Find where the given text appears and provide that cell's center as [X, Y] coordinate. 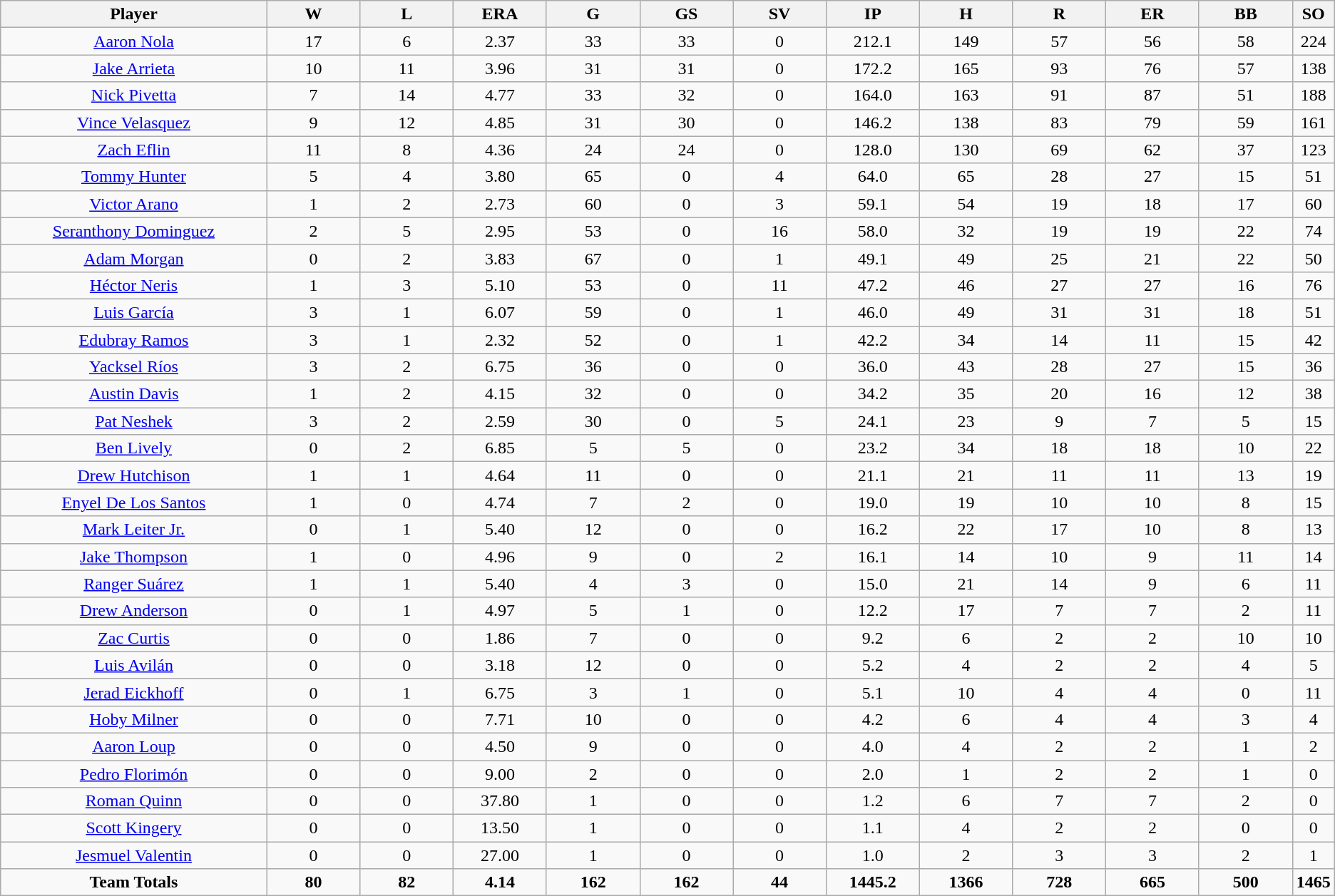
2.37 [501, 41]
2.0 [873, 773]
164.0 [873, 96]
Jesmuel Valentin [134, 855]
Vince Velasquez [134, 123]
2.73 [501, 204]
23 [966, 421]
Jerad Eickhoff [134, 692]
500 [1245, 882]
Aaron Loup [134, 746]
SV [780, 14]
Tommy Hunter [134, 177]
5.2 [873, 665]
38 [1314, 394]
4.85 [501, 123]
Mark Leiter Jr. [134, 530]
GS [686, 14]
W [314, 14]
2.32 [501, 340]
Zac Curtis [134, 638]
146.2 [873, 123]
87 [1152, 96]
4.2 [873, 719]
20 [1060, 394]
58 [1245, 41]
50 [1314, 258]
6.85 [501, 448]
Ranger Suárez [134, 584]
3.96 [501, 68]
Zach Eflin [134, 150]
80 [314, 882]
79 [1152, 123]
4.36 [501, 150]
H [966, 14]
13.50 [501, 828]
43 [966, 367]
172.2 [873, 68]
Scott Kingery [134, 828]
Luis García [134, 312]
Hoby Milner [134, 719]
24.1 [873, 421]
16.2 [873, 530]
188 [1314, 96]
4.74 [501, 503]
4.96 [501, 557]
62 [1152, 150]
Ben Lively [134, 448]
728 [1060, 882]
Drew Hutchison [134, 475]
Victor Arano [134, 204]
6.07 [501, 312]
1445.2 [873, 882]
Jake Thompson [134, 557]
224 [1314, 41]
3.83 [501, 258]
16.1 [873, 557]
ERA [501, 14]
64.0 [873, 177]
IP [873, 14]
67 [593, 258]
9.2 [873, 638]
Héctor Neris [134, 285]
R [1060, 14]
7.71 [501, 719]
3.18 [501, 665]
Aaron Nola [134, 41]
83 [1060, 123]
3.80 [501, 177]
15.0 [873, 584]
1.86 [501, 638]
25 [1060, 258]
47.2 [873, 285]
52 [593, 340]
ER [1152, 14]
Adam Morgan [134, 258]
42.2 [873, 340]
46 [966, 285]
9.00 [501, 773]
Austin Davis [134, 394]
665 [1152, 882]
36.0 [873, 367]
Pat Neshek [134, 421]
Roman Quinn [134, 801]
161 [1314, 123]
4.15 [501, 394]
Player [134, 14]
Jake Arrieta [134, 68]
27.00 [501, 855]
46.0 [873, 312]
49.1 [873, 258]
4.97 [501, 611]
163 [966, 96]
2.59 [501, 421]
23.2 [873, 448]
1.1 [873, 828]
21.1 [873, 475]
L [406, 14]
12.2 [873, 611]
35 [966, 394]
56 [1152, 41]
44 [780, 882]
123 [1314, 150]
4.0 [873, 746]
37.80 [501, 801]
Seranthony Dominguez [134, 231]
58.0 [873, 231]
93 [1060, 68]
130 [966, 150]
82 [406, 882]
42 [1314, 340]
4.64 [501, 475]
2.95 [501, 231]
Edubray Ramos [134, 340]
34.2 [873, 394]
5.10 [501, 285]
1.0 [873, 855]
128.0 [873, 150]
1465 [1314, 882]
Enyel De Los Santos [134, 503]
Drew Anderson [134, 611]
19.0 [873, 503]
BB [1245, 14]
54 [966, 204]
Luis Avilán [134, 665]
165 [966, 68]
91 [1060, 96]
SO [1314, 14]
Team Totals [134, 882]
1366 [966, 882]
37 [1245, 150]
1.2 [873, 801]
5.1 [873, 692]
69 [1060, 150]
59.1 [873, 204]
149 [966, 41]
Yacksel Ríos [134, 367]
212.1 [873, 41]
4.77 [501, 96]
Nick Pivetta [134, 96]
G [593, 14]
Pedro Florimón [134, 773]
74 [1314, 231]
4.50 [501, 746]
4.14 [501, 882]
